Locate the cell with the specified text and output its [X, Y] center coordinate. 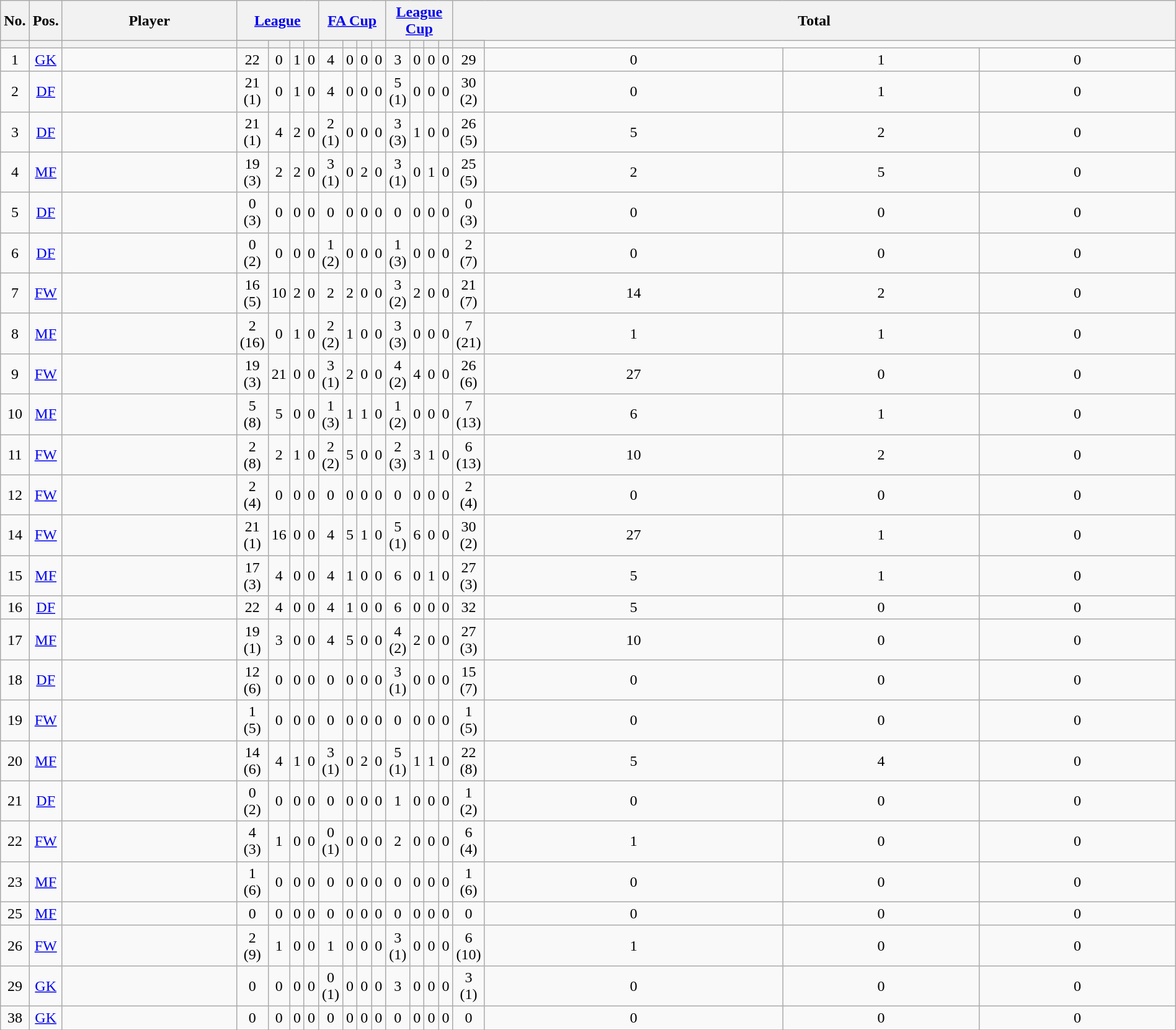
12 [15, 495]
Total [814, 21]
4 (3) [252, 841]
9 [15, 373]
7 (21) [469, 334]
32 [469, 608]
2 (1) [331, 131]
2 (8) [252, 454]
21 (7) [469, 293]
2 (3) [398, 454]
8 [15, 334]
25 [15, 913]
3 (2) [398, 293]
No. [15, 21]
15 [15, 575]
15 (7) [469, 680]
16 (5) [252, 293]
Player [149, 21]
38 [15, 1018]
22 (8) [469, 760]
20 [15, 760]
18 [15, 680]
14 (6) [252, 760]
Pos. [46, 21]
19 [15, 721]
26 (6) [469, 373]
23 [15, 882]
5 (8) [252, 414]
6 (13) [469, 454]
19 (1) [252, 640]
2 (16) [252, 334]
6 (4) [469, 841]
17 [15, 640]
26 (5) [469, 131]
League [277, 21]
12 (6) [252, 680]
7 [15, 293]
17 (3) [252, 575]
2 (9) [252, 945]
25 (5) [469, 172]
7 (13) [469, 414]
2 (7) [469, 253]
League Cup [419, 21]
6 (10) [469, 945]
FA Cup [352, 21]
11 [15, 454]
26 [15, 945]
